Return [x, y] of the center of cell containing provided text 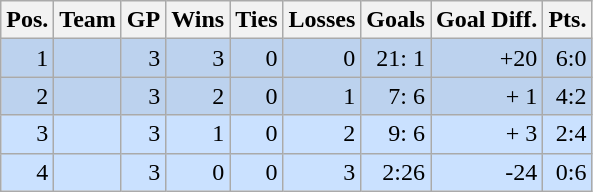
2:26 [396, 172]
2:4 [568, 134]
GP [143, 20]
Pos. [28, 20]
0:6 [568, 172]
9: 6 [396, 134]
+ 1 [486, 96]
Team [88, 20]
Pts. [568, 20]
Goal Diff. [486, 20]
4 [28, 172]
21: 1 [396, 58]
+20 [486, 58]
Losses [322, 20]
Wins [198, 20]
-24 [486, 172]
7: 6 [396, 96]
Ties [256, 20]
Goals [396, 20]
4:2 [568, 96]
+ 3 [486, 134]
6:0 [568, 58]
